Extract the [X, Y] coordinate from the center of the cell holding the provided text.  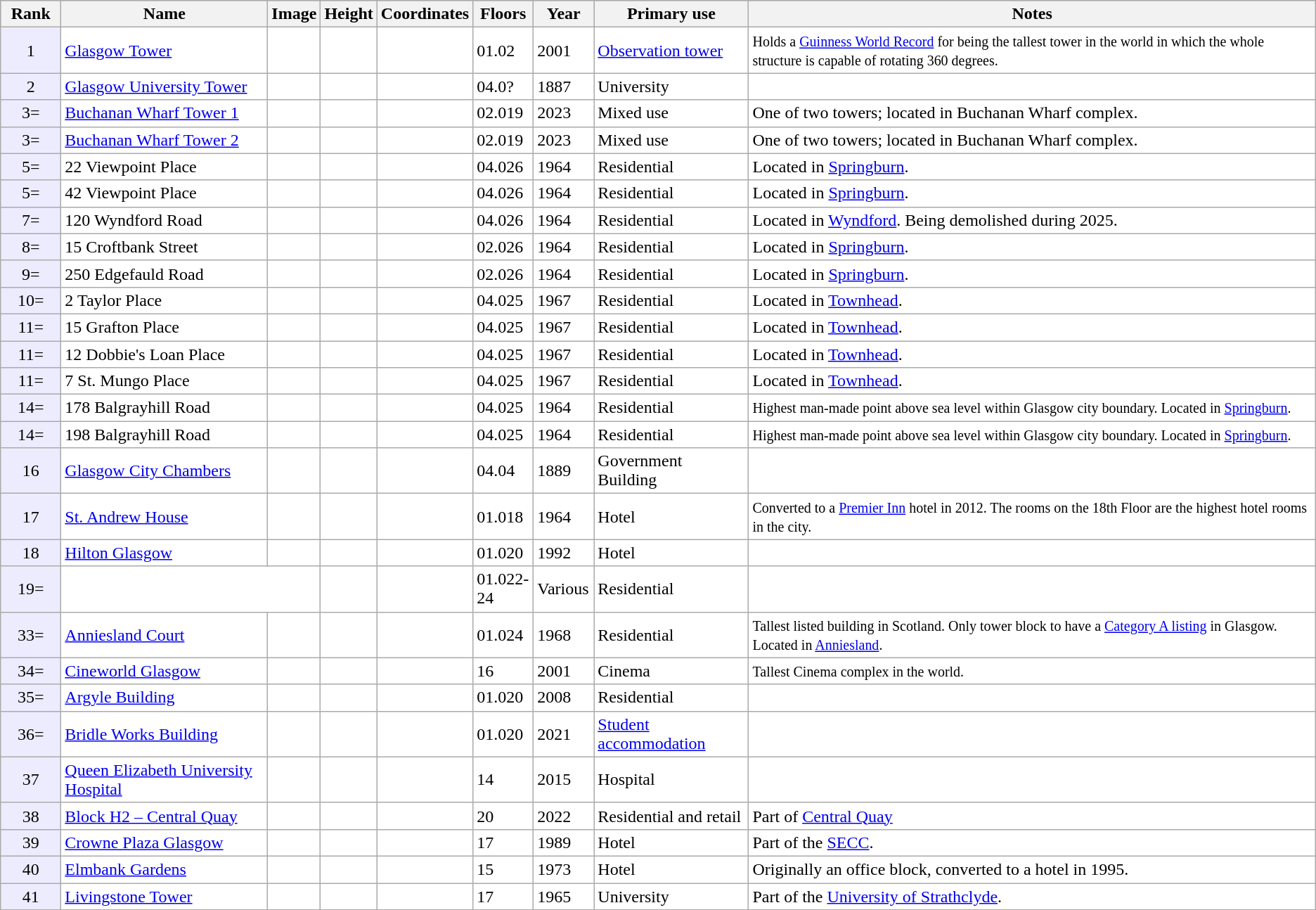
2 Taylor Place [164, 300]
1968 [564, 634]
Coordinates [425, 14]
Height [349, 14]
Bridle Works Building [164, 734]
Buchanan Wharf Tower 2 [164, 140]
Queen Elizabeth University Hospital [164, 779]
Buchanan Wharf Tower 1 [164, 113]
Located in Wyndford. Being demolished during 2025. [1032, 220]
Glasgow University Tower [164, 86]
1889 [564, 471]
Part of the SECC. [1032, 842]
Block H2 – Central Quay [164, 816]
01.024 [503, 634]
19= [31, 589]
Part of Central Quay [1032, 816]
120 Wyndford Road [164, 220]
Converted to a Premier Inn hotel in 2012. The rooms on the 18th Floor are the highest hotel rooms in the city. [1032, 516]
St. Andrew House [164, 516]
36= [31, 734]
7 St. Mungo Place [164, 381]
Rank [31, 14]
37 [31, 779]
178 Balgrayhill Road [164, 408]
39 [31, 842]
15 Grafton Place [164, 327]
41 [31, 897]
198 Balgrayhill Road [164, 435]
7= [31, 220]
Part of the University of Strathclyde. [1032, 897]
Crowne Plaza Glasgow [164, 842]
2008 [564, 698]
1989 [564, 842]
2015 [564, 779]
Image [294, 14]
15 [503, 869]
Primary use [671, 14]
10= [31, 300]
Glasgow City Chambers [164, 471]
1887 [564, 86]
38 [31, 816]
Tallest listed building in Scotland. Only tower block to have a Category A listing in Glasgow. Located in Anniesland. [1032, 634]
Hilton Glasgow [164, 553]
Observation tower [671, 51]
15 Croftbank Street [164, 247]
Tallest Cinema complex in the world. [1032, 671]
1973 [564, 869]
2021 [564, 734]
01.018 [503, 516]
14 [503, 779]
04.04 [503, 471]
Notes [1032, 14]
42 Viewpoint Place [164, 193]
34= [31, 671]
Year [564, 14]
Government Building [671, 471]
9= [31, 274]
250 Edgefauld Road [164, 274]
Floors [503, 14]
Anniesland Court [164, 634]
Livingstone Tower [164, 897]
Various [564, 589]
2 [31, 86]
Argyle Building [164, 698]
1 [31, 51]
Holds a Guinness World Record for being the tallest tower in the world in which the whole structure is capable of rotating 360 degrees. [1032, 51]
18 [31, 553]
1965 [564, 897]
01.02 [503, 51]
2022 [564, 816]
35= [31, 698]
20 [503, 816]
Glasgow Tower [164, 51]
12 Dobbie's Loan Place [164, 354]
Originally an office block, converted to a hotel in 1995. [1032, 869]
22 Viewpoint Place [164, 167]
01.022-24 [503, 589]
8= [31, 247]
Student accommodation [671, 734]
Residential and retail [671, 816]
Cinema [671, 671]
1992 [564, 553]
Hospital [671, 779]
40 [31, 869]
04.0? [503, 86]
Cineworld Glasgow [164, 671]
33= [31, 634]
Name [164, 14]
Elmbank Gardens [164, 869]
